Capture the cell that displays the provided text and extract its [X, Y] central coordinate. 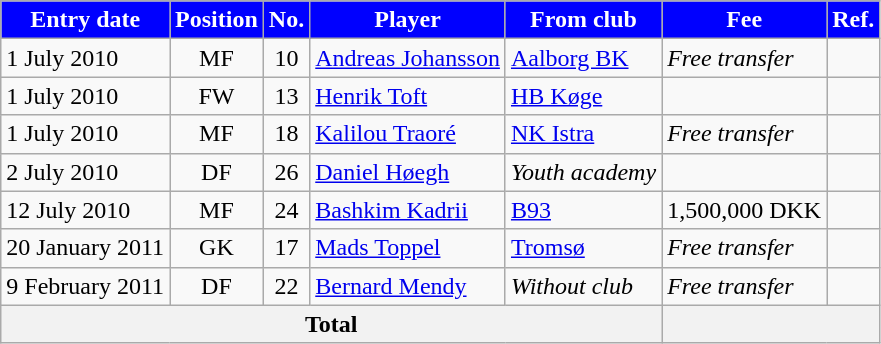
Youth academy [583, 172]
B93 [583, 210]
17 [286, 248]
HB Køge [583, 96]
Fee [744, 20]
No. [286, 20]
Position [217, 20]
From club [583, 20]
GK [217, 248]
Andreas Johansson [408, 58]
Without club [583, 286]
Total [332, 324]
12 July 2010 [86, 210]
Bashkim Kadrii [408, 210]
Henrik Toft [408, 96]
13 [286, 96]
10 [286, 58]
Player [408, 20]
Daniel Høegh [408, 172]
18 [286, 134]
Entry date [86, 20]
Mads Toppel [408, 248]
NK Istra [583, 134]
Kalilou Traoré [408, 134]
1,500,000 DKK [744, 210]
2 July 2010 [86, 172]
22 [286, 286]
Ref. [854, 20]
26 [286, 172]
20 January 2011 [86, 248]
24 [286, 210]
9 February 2011 [86, 286]
Bernard Mendy [408, 286]
FW [217, 96]
Aalborg BK [583, 58]
Tromsø [583, 248]
